Search for the cell housing the specified text and yield its [x, y] center coordinate. 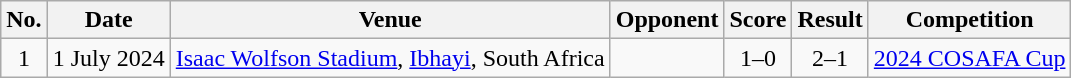
2024 COSAFA Cup [970, 58]
No. [24, 20]
Opponent [667, 20]
1 July 2024 [108, 58]
Venue [390, 20]
1 [24, 58]
2–1 [830, 58]
Competition [970, 20]
1–0 [758, 58]
Date [108, 20]
Score [758, 20]
Result [830, 20]
Isaac Wolfson Stadium, Ibhayi, South Africa [390, 58]
